Extract the [x, y] coordinate from the center of the cell holding the provided text.  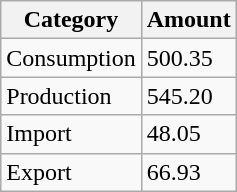
48.05 [188, 134]
Consumption [71, 58]
500.35 [188, 58]
Export [71, 172]
Amount [188, 20]
Import [71, 134]
545.20 [188, 96]
66.93 [188, 172]
Production [71, 96]
Category [71, 20]
